Locate the cell with the specified text and output its (x, y) center coordinate. 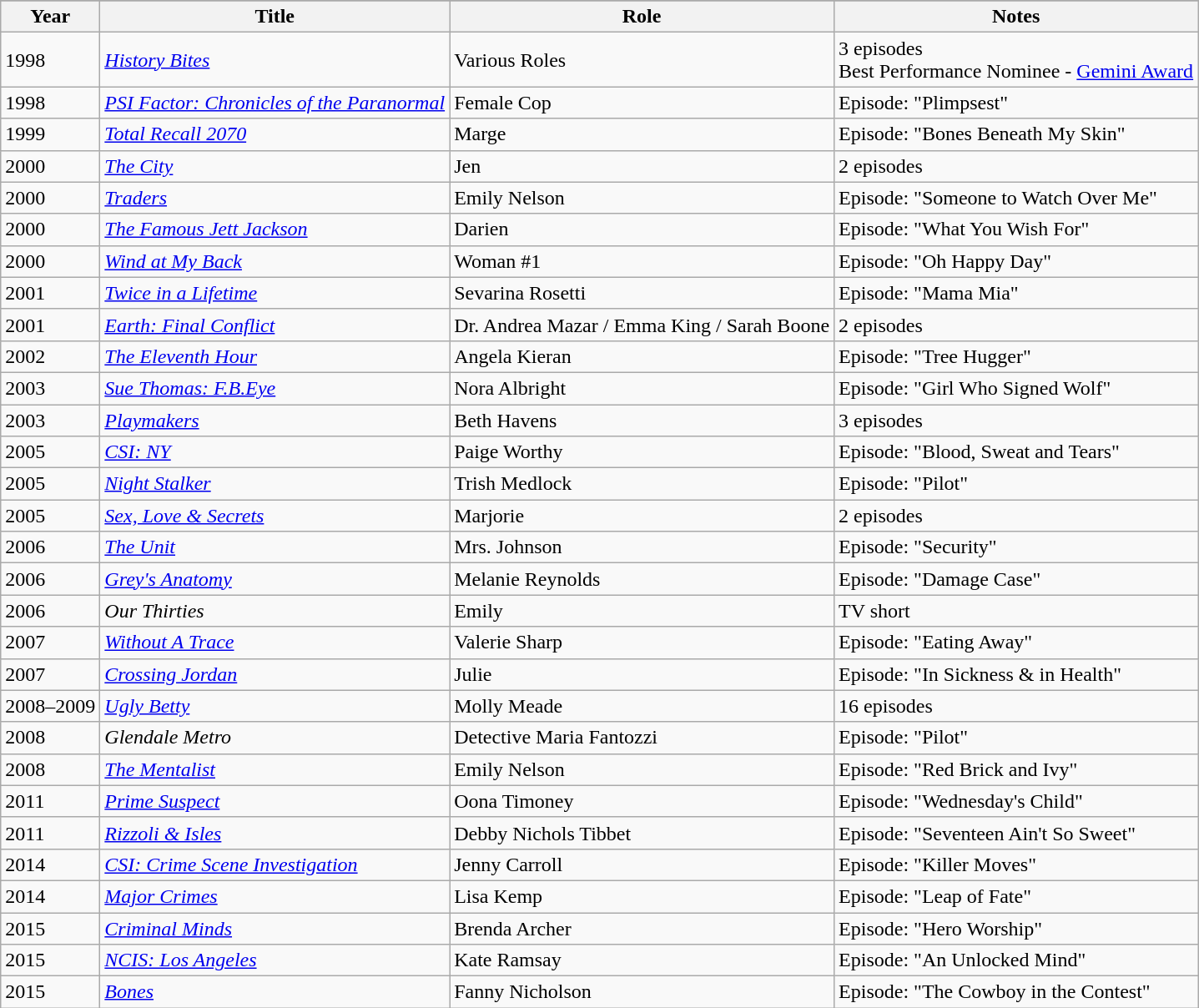
Oona Timoney (642, 801)
Sue Thomas: F.B.Eye (275, 388)
Wind at My Back (275, 261)
Episode: "Oh Happy Day" (1016, 261)
Episode: "Security" (1016, 547)
Our Thirties (275, 611)
Total Recall 2070 (275, 134)
Episode: "Killer Moves" (1016, 864)
CSI: Crime Scene Investigation (275, 864)
Episode: "Plimpsest" (1016, 103)
Episode: "Tree Hugger" (1016, 356)
The Unit (275, 547)
Year (50, 17)
CSI: NY (275, 452)
Episode: "Bones Beneath My Skin" (1016, 134)
Grey's Anatomy (275, 579)
Episode: "Red Brick and Ivy" (1016, 769)
Julie (642, 674)
Twice in a Lifetime (275, 293)
Mrs. Johnson (642, 547)
Lisa Kemp (642, 896)
Dr. Andrea Mazar / Emma King / Sarah Boone (642, 325)
PSI Factor: Chronicles of the Paranormal (275, 103)
Woman #1 (642, 261)
Earth: Final Conflict (275, 325)
Jenny Carroll (642, 864)
Darien (642, 229)
Title (275, 17)
Marjorie (642, 516)
Episode: "What You Wish For" (1016, 229)
Notes (1016, 17)
Various Roles (642, 60)
Rizzoli & Isles (275, 833)
TV short (1016, 611)
Emily (642, 611)
Sevarina Rosetti (642, 293)
Brenda Archer (642, 929)
1999 (50, 134)
The City (275, 166)
Sex, Love & Secrets (275, 516)
Episode: "Someone to Watch Over Me" (1016, 198)
Debby Nichols Tibbet (642, 833)
Episode: "Blood, Sweat and Tears" (1016, 452)
Without A Trace (275, 643)
Traders (275, 198)
Criminal Minds (275, 929)
Marge (642, 134)
Episode: "Mama Mia" (1016, 293)
Episode: "Seventeen Ain't So Sweet" (1016, 833)
Bones (275, 992)
History Bites (275, 60)
Jen (642, 166)
Valerie Sharp (642, 643)
Major Crimes (275, 896)
The Famous Jett Jackson (275, 229)
2008–2009 (50, 706)
Ugly Betty (275, 706)
Episode: "Hero Worship" (1016, 929)
The Mentalist (275, 769)
Episode: "Wednesday's Child" (1016, 801)
Episode: "Eating Away" (1016, 643)
Episode: "Girl Who Signed Wolf" (1016, 388)
Melanie Reynolds (642, 579)
Nora Albright (642, 388)
2002 (50, 356)
16 episodes (1016, 706)
Molly Meade (642, 706)
Glendale Metro (275, 738)
Beth Havens (642, 420)
Detective Maria Fantozzi (642, 738)
Angela Kieran (642, 356)
Female Cop (642, 103)
Episode: "Damage Case" (1016, 579)
Paige Worthy (642, 452)
Night Stalker (275, 484)
Trish Medlock (642, 484)
Kate Ramsay (642, 960)
The Eleventh Hour (275, 356)
Episode: "The Cowboy in the Contest" (1016, 992)
Role (642, 17)
3 episodesBest Performance Nominee - Gemini Award (1016, 60)
Fanny Nicholson (642, 992)
Episode: "Leap of Fate" (1016, 896)
Crossing Jordan (275, 674)
Episode: "In Sickness & in Health" (1016, 674)
Prime Suspect (275, 801)
3 episodes (1016, 420)
Episode: "An Unlocked Mind" (1016, 960)
NCIS: Los Angeles (275, 960)
Playmakers (275, 420)
